Provide the (x, y) coordinate of the cell's center where the given text is located.  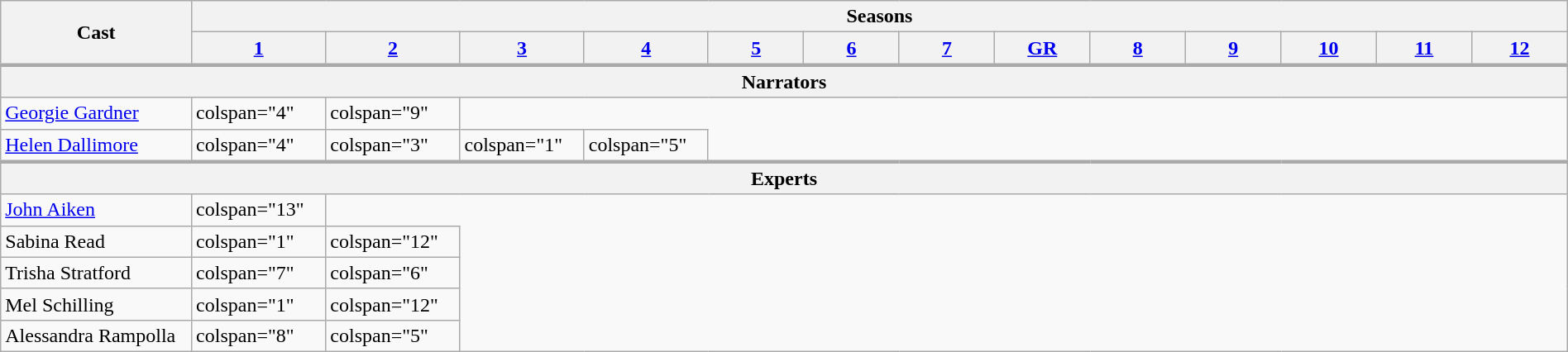
2 (393, 49)
Trisha Stratford (96, 273)
colspan="8" (259, 335)
8 (1138, 49)
5 (756, 49)
colspan="13" (259, 210)
Seasons (880, 17)
3 (522, 49)
Cast (96, 33)
colspan="9" (393, 113)
9 (1232, 49)
Sabina Read (96, 241)
Mel Schilling (96, 304)
John Aiken (96, 210)
Georgie Gardner (96, 113)
4 (646, 49)
Helen Dallimore (96, 145)
colspan="6" (393, 273)
1 (259, 49)
Narrators (784, 81)
6 (852, 49)
colspan="7" (259, 273)
7 (946, 49)
colspan="3" (393, 145)
11 (1424, 49)
Experts (784, 178)
GR (1042, 49)
Alessandra Rampolla (96, 335)
10 (1328, 49)
12 (1520, 49)
